Determine the [X, Y] coordinate at the center of the cell enclosing the given text.  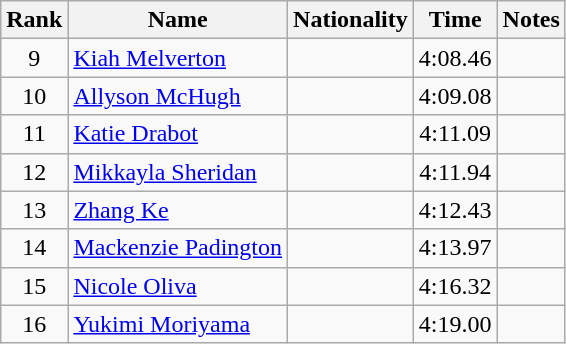
4:19.00 [455, 324]
Rank [34, 20]
Katie Drabot [178, 134]
10 [34, 96]
4:08.46 [455, 58]
Time [455, 20]
12 [34, 172]
4:12.43 [455, 210]
Allyson McHugh [178, 96]
Mikkayla Sheridan [178, 172]
Name [178, 20]
Notes [531, 20]
Nationality [351, 20]
15 [34, 286]
14 [34, 248]
9 [34, 58]
Zhang Ke [178, 210]
Nicole Oliva [178, 286]
Yukimi Moriyama [178, 324]
4:11.09 [455, 134]
4:09.08 [455, 96]
4:13.97 [455, 248]
4:11.94 [455, 172]
16 [34, 324]
4:16.32 [455, 286]
11 [34, 134]
Mackenzie Padington [178, 248]
13 [34, 210]
Kiah Melverton [178, 58]
